Output the (x, y) coordinate of the center of the cell containing the given text.  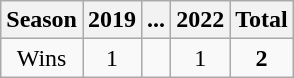
Wins (42, 58)
Total (262, 20)
2022 (200, 20)
Season (42, 20)
... (156, 20)
2019 (112, 20)
2 (262, 58)
